Pinpoint the cell where the given text exists, returning its [x, y] midpoint coordinate. 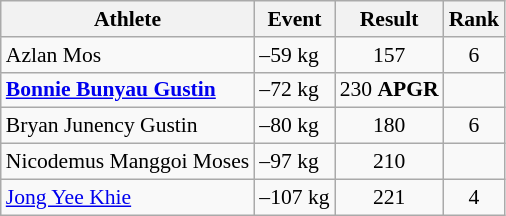
230 APGR [390, 90]
Athlete [128, 19]
221 [390, 197]
Azlan Mos [128, 55]
Jong Yee Khie [128, 197]
–80 kg [294, 126]
157 [390, 55]
210 [390, 162]
–107 kg [294, 197]
–97 kg [294, 162]
Result [390, 19]
Nicodemus Manggoi Moses [128, 162]
180 [390, 126]
Bonnie Bunyau Gustin [128, 90]
Rank [474, 19]
–72 kg [294, 90]
4 [474, 197]
Bryan Junency Gustin [128, 126]
Event [294, 19]
–59 kg [294, 55]
